Detect which cell encompasses the target text, then output its [X, Y] center coordinate. 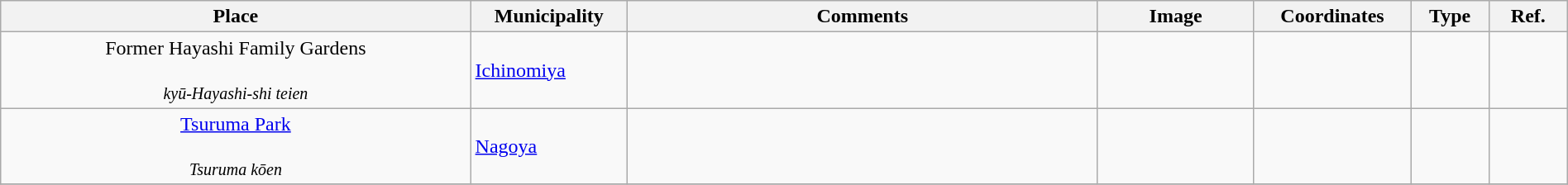
Municipality [549, 17]
Former Hayashi Family Gardenskyū-Hayashi-shi teien [236, 70]
Image [1176, 17]
Ref. [1528, 17]
Type [1451, 17]
Coordinates [1331, 17]
Tsuruma ParkTsuruma kōen [236, 146]
Place [236, 17]
Nagoya [549, 146]
Comments [863, 17]
Ichinomiya [549, 70]
